Provide the [x, y] coordinate of the cell's center where the given text is located.  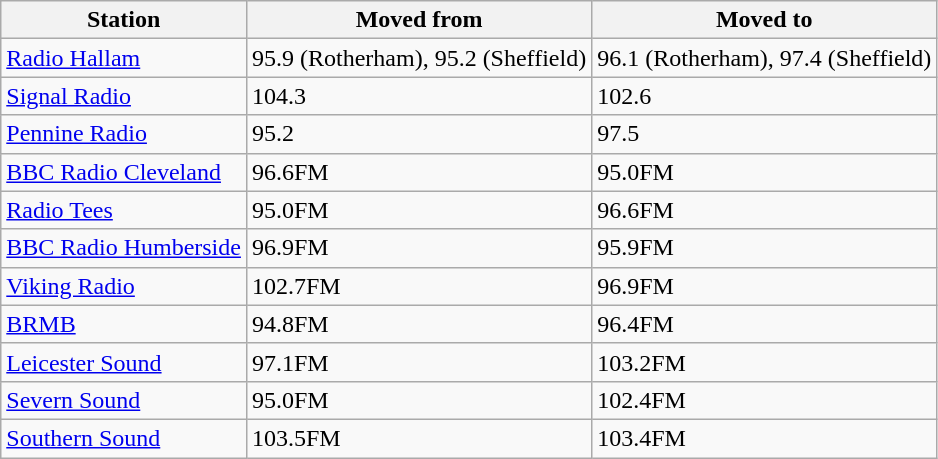
96.1 (Rotherham), 97.4 (Sheffield) [764, 58]
104.3 [418, 96]
Station [124, 20]
Radio Tees [124, 210]
95.9 (Rotherham), 95.2 (Sheffield) [418, 58]
94.8FM [418, 324]
Pennine Radio [124, 134]
96.4FM [764, 324]
BBC Radio Cleveland [124, 172]
95.9FM [764, 248]
Leicester Sound [124, 362]
Radio Hallam [124, 58]
103.2FM [764, 362]
Moved to [764, 20]
Moved from [418, 20]
102.6 [764, 96]
Viking Radio [124, 286]
102.7FM [418, 286]
BRMB [124, 324]
102.4FM [764, 400]
95.2 [418, 134]
BBC Radio Humberside [124, 248]
97.5 [764, 134]
103.4FM [764, 438]
97.1FM [418, 362]
Signal Radio [124, 96]
Severn Sound [124, 400]
103.5FM [418, 438]
Southern Sound [124, 438]
